Detect which cell encompasses the target text, then output its (x, y) center coordinate. 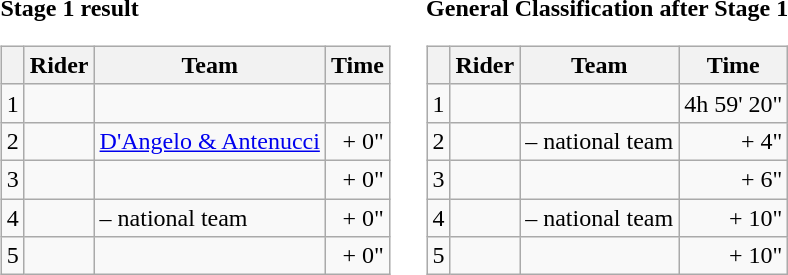
D'Angelo & Antenucci (210, 141)
+ 4" (734, 141)
+ 6" (734, 179)
4h 59' 20" (734, 103)
